For the text-containing cell, return its midpoint in [X, Y] coordinate format. 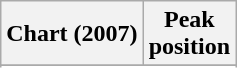
Chart (2007) [72, 34]
Peakposition [189, 34]
